Search for the cell housing the specified text and yield its (X, Y) center coordinate. 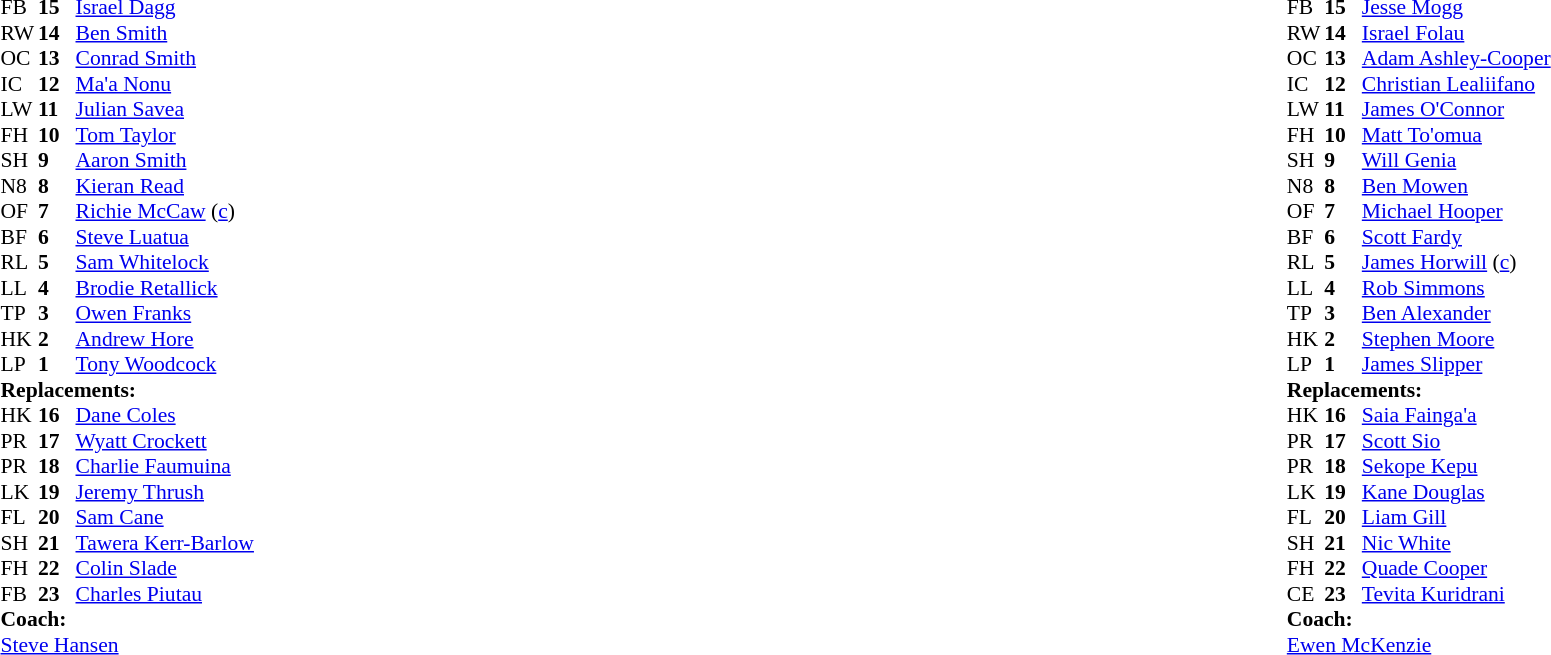
Christian Lealiifano (1456, 84)
James Slipper (1456, 365)
Sekope Kepu (1456, 467)
Aaron Smith (165, 161)
Sam Cane (165, 517)
FB (19, 594)
Kieran Read (165, 186)
Stephen Moore (1456, 339)
James Horwill (c) (1456, 263)
Tom Taylor (165, 135)
Adam Ashley-Cooper (1456, 59)
Kane Douglas (1456, 492)
Richie McCaw (c) (165, 211)
Tawera Kerr-Barlow (165, 543)
Sam Whitelock (165, 263)
Will Genia (1456, 161)
Tevita Kuridrani (1456, 594)
Jeremy Thrush (165, 492)
Michael Hooper (1456, 211)
Nic White (1456, 543)
Andrew Hore (165, 339)
Matt To'omua (1456, 135)
Owen Franks (165, 313)
Saia Fainga'a (1456, 415)
Charles Piutau (165, 594)
Tony Woodcock (165, 365)
Steve Luatua (165, 237)
Brodie Retallick (165, 288)
James O'Connor (1456, 109)
Liam Gill (1456, 517)
Charlie Faumuina (165, 467)
Scott Sio (1456, 441)
Ben Alexander (1456, 313)
Conrad Smith (165, 59)
Ben Mowen (1456, 186)
Scott Fardy (1456, 237)
Quade Cooper (1456, 569)
Ma'a Nonu (165, 84)
Julian Savea (165, 109)
Dane Coles (165, 415)
CE (1306, 594)
Rob Simmons (1456, 288)
Wyatt Crockett (165, 441)
Ben Smith (165, 33)
Israel Folau (1456, 33)
Colin Slade (165, 569)
